Output the (X, Y) coordinate of the center of the cell containing the given text.  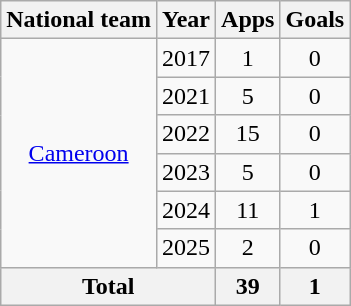
39 (248, 286)
2017 (186, 58)
Year (186, 20)
2025 (186, 248)
Cameroon (79, 153)
11 (248, 210)
2 (248, 248)
2021 (186, 96)
Goals (315, 20)
Apps (248, 20)
Total (108, 286)
15 (248, 134)
National team (79, 20)
2024 (186, 210)
2023 (186, 172)
2022 (186, 134)
